Scan for the cell matching the given text and deliver its [X, Y] coordinate at center. 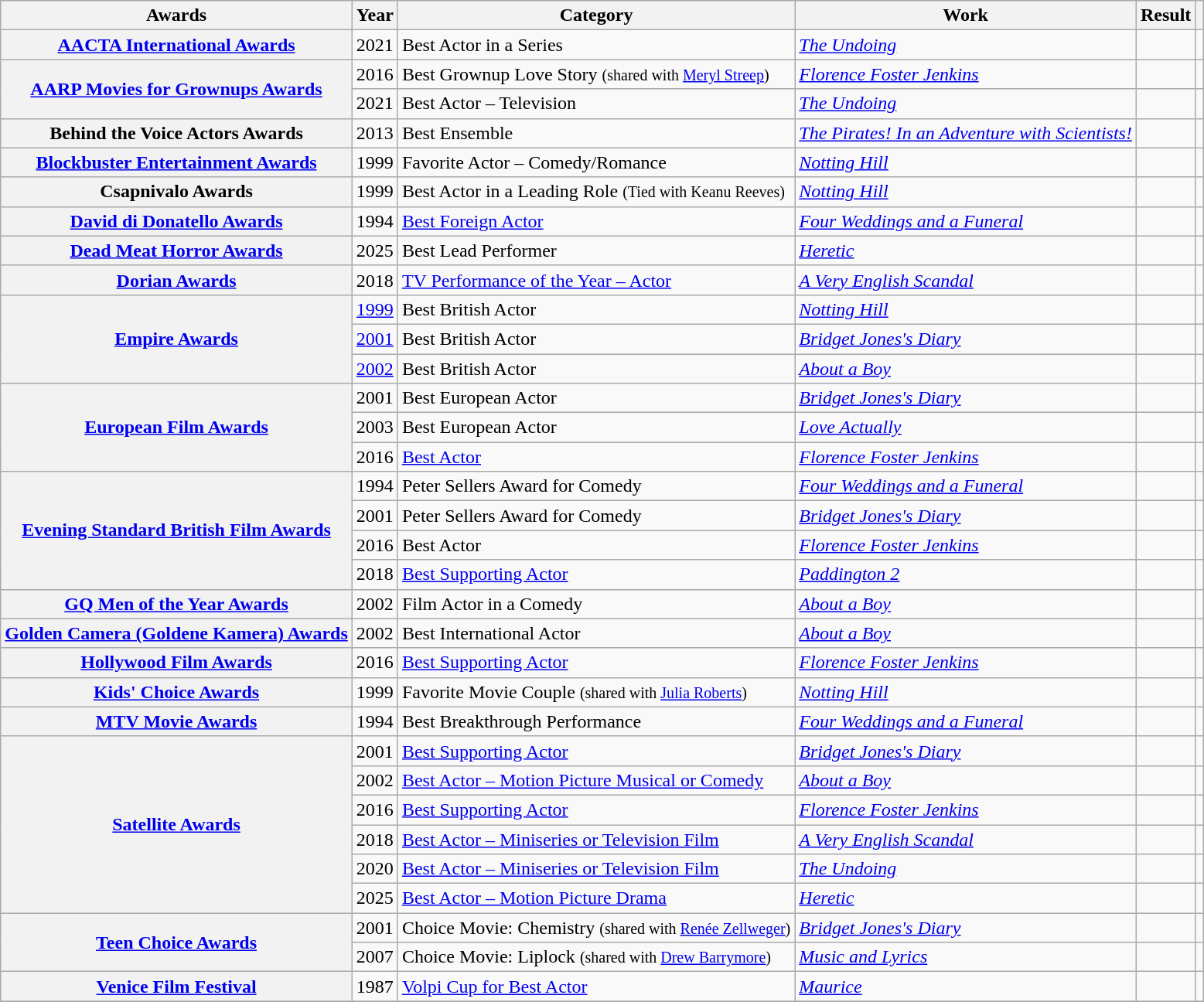
Best Lead Performer [595, 250]
Dead Meat Horror Awards [176, 250]
Golden Camera (Goldene Kamera) Awards [176, 633]
Best International Actor [595, 633]
Best Foreign Actor [595, 221]
Work [966, 15]
Venice Film Festival [176, 987]
Evening Standard British Film Awards [176, 530]
2020 [374, 869]
Love Actually [966, 428]
Satellite Awards [176, 824]
David di Donatello Awards [176, 221]
Behind the Voice Actors Awards [176, 133]
Favorite Movie Couple (shared with Julia Roberts) [595, 692]
Category [595, 15]
TV Performance of the Year – Actor [595, 280]
Volpi Cup for Best Actor [595, 987]
Best Actor – Motion Picture Drama [595, 898]
European Film Awards [176, 428]
Film Actor in a Comedy [595, 604]
Paddington 2 [966, 574]
Music and Lyrics [966, 957]
Choice Movie: Liplock (shared with Drew Barrymore) [595, 957]
Maurice [966, 987]
MTV Movie Awards [176, 721]
2003 [374, 428]
Year [374, 15]
GQ Men of the Year Awards [176, 604]
Teen Choice Awards [176, 942]
Best Actor – Television [595, 104]
Choice Movie: Chemistry (shared with Renée Zellweger) [595, 928]
Kids' Choice Awards [176, 692]
Dorian Awards [176, 280]
Best Actor in a Series [595, 45]
The Pirates! In an Adventure with Scientists! [966, 133]
Hollywood Film Awards [176, 663]
Blockbuster Entertainment Awards [176, 162]
Best Actor in a Leading Role (Tied with Keanu Reeves) [595, 192]
AARP Movies for Grownups Awards [176, 89]
Best Ensemble [595, 133]
Result [1165, 15]
Csapnivalo Awards [176, 192]
Best Grownup Love Story (shared with Meryl Streep) [595, 74]
Empire Awards [176, 339]
2013 [374, 133]
Best Actor – Motion Picture Musical or Comedy [595, 780]
AACTA International Awards [176, 45]
Favorite Actor – Comedy/Romance [595, 162]
Best Breakthrough Performance [595, 721]
2007 [374, 957]
1987 [374, 987]
Awards [176, 15]
